Scan for the cell matching the given text and deliver its [x, y] coordinate at center. 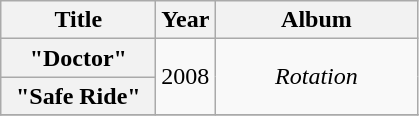
2008 [186, 77]
"Doctor" [78, 58]
Rotation [316, 77]
"Safe Ride" [78, 96]
Title [78, 20]
Year [186, 20]
Album [316, 20]
